Return the [x, y] coordinate for the center point of the cell that contains the specified text.  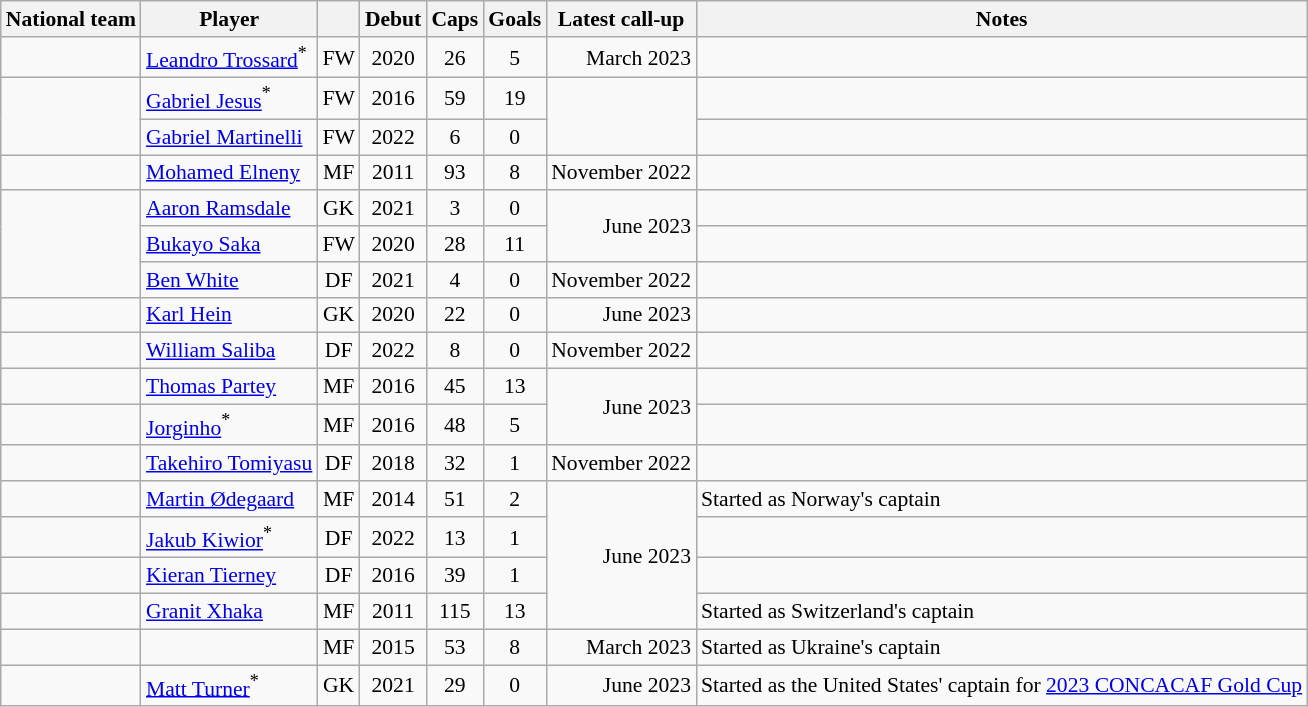
22 [454, 316]
Martin Ødegaard [229, 499]
Bukayo Saka [229, 244]
51 [454, 499]
Debut [394, 19]
Granit Xhaka [229, 612]
32 [454, 464]
Mohamed Elneny [229, 173]
39 [454, 576]
Takehiro Tomiyasu [229, 464]
19 [514, 98]
Goals [514, 19]
2014 [394, 499]
29 [454, 686]
4 [454, 280]
Karl Hein [229, 316]
Gabriel Martinelli [229, 137]
Thomas Partey [229, 387]
William Saliba [229, 351]
48 [454, 424]
Started as Switzerland's captain [1002, 612]
28 [454, 244]
Started as Norway's captain [1002, 499]
Ben White [229, 280]
3 [454, 209]
11 [514, 244]
Matt Turner* [229, 686]
45 [454, 387]
Gabriel Jesus* [229, 98]
53 [454, 648]
Started as Ukraine's captain [1002, 648]
Leandro Trossard* [229, 58]
Jakub Kiwior* [229, 538]
Aaron Ramsdale [229, 209]
93 [454, 173]
Player [229, 19]
Notes [1002, 19]
Jorginho* [229, 424]
Caps [454, 19]
National team [71, 19]
2015 [394, 648]
115 [454, 612]
2018 [394, 464]
6 [454, 137]
Kieran Tierney [229, 576]
Started as the United States' captain for 2023 CONCACAF Gold Cup [1002, 686]
2 [514, 499]
Latest call-up [621, 19]
59 [454, 98]
26 [454, 58]
